Detect which cell encompasses the target text, then output its [X, Y] center coordinate. 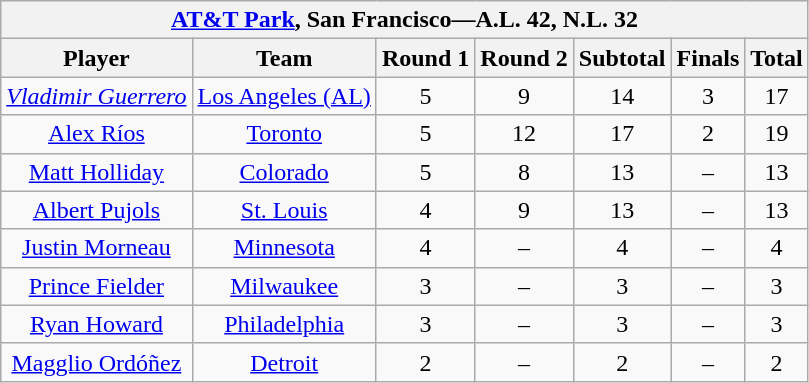
14 [622, 96]
12 [524, 134]
Round 2 [524, 58]
Round 1 [425, 58]
AT&T Park, San Francisco—A.L. 42, N.L. 32 [405, 20]
Alex Ríos [96, 134]
Prince Fielder [96, 286]
Subtotal [622, 58]
Toronto [284, 134]
Player [96, 58]
Albert Pujols [96, 210]
Los Angeles (AL) [284, 96]
Justin Morneau [96, 248]
8 [524, 172]
Colorado [284, 172]
Ryan Howard [96, 324]
Philadelphia [284, 324]
Minnesota [284, 248]
Detroit [284, 362]
Vladimir Guerrero [96, 96]
Milwaukee [284, 286]
St. Louis [284, 210]
Team [284, 58]
Magglio Ordóñez [96, 362]
Total [777, 58]
Matt Holliday [96, 172]
19 [777, 134]
Finals [708, 58]
